From the cell containing the given text, extract its center point as (x, y) coordinate. 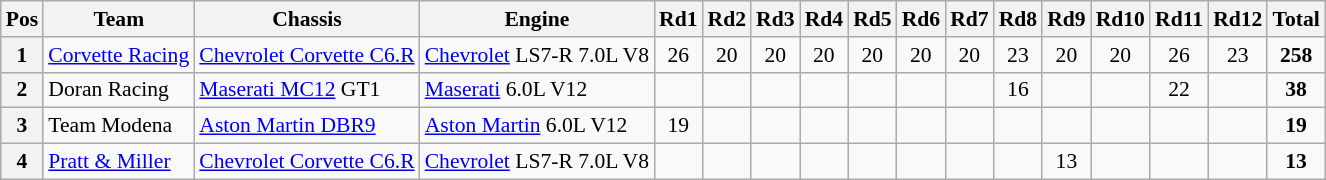
22 (1179, 90)
Pratt & Miller (118, 162)
Rd6 (922, 19)
Engine (537, 19)
1 (22, 55)
Team (118, 19)
Rd5 (872, 19)
Rd3 (776, 19)
Rd2 (728, 19)
Maserati MC12 GT1 (306, 90)
Corvette Racing (118, 55)
3 (22, 126)
Aston Martin 6.0L V12 (537, 126)
Rd7 (970, 19)
Rd11 (1179, 19)
Total (1296, 19)
Maserati 6.0L V12 (537, 90)
16 (1018, 90)
Doran Racing (118, 90)
Rd10 (1120, 19)
Rd9 (1066, 19)
Rd4 (824, 19)
Rd1 (678, 19)
2 (22, 90)
38 (1296, 90)
Chassis (306, 19)
4 (22, 162)
Pos (22, 19)
Rd12 (1238, 19)
Rd8 (1018, 19)
Aston Martin DBR9 (306, 126)
258 (1296, 55)
Team Modena (118, 126)
